Identify which cell holds the provided text, then report its [X, Y] central coordinate. 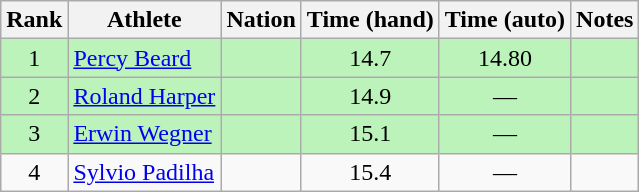
Time (hand) [370, 20]
Erwin Wegner [144, 134]
3 [34, 134]
Sylvio Padilha [144, 172]
2 [34, 96]
Notes [605, 20]
Nation [261, 20]
Rank [34, 20]
Percy Beard [144, 58]
Time (auto) [504, 20]
15.4 [370, 172]
15.1 [370, 134]
1 [34, 58]
14.7 [370, 58]
14.80 [504, 58]
Athlete [144, 20]
4 [34, 172]
14.9 [370, 96]
Roland Harper [144, 96]
